Search for the cell housing the specified text and yield its [x, y] center coordinate. 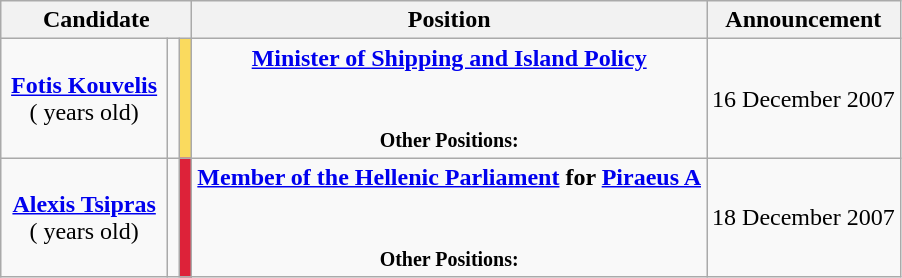
Announcement [804, 20]
Position [450, 20]
Minister of Shipping and Island PolicyOther Positions: [450, 98]
16 December 2007 [804, 98]
18 December 2007 [804, 218]
Member of the Hellenic Parliament for Piraeus A Other Positions: [450, 218]
Fotis Kouvelis( years old) [84, 98]
Alexis Tsipras( years old) [84, 218]
Candidate [96, 20]
